Locate the cell with the specified text and output its [X, Y] center coordinate. 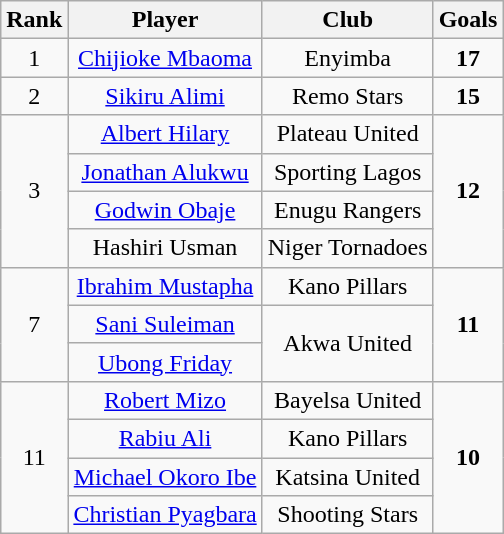
Godwin Obaje [165, 210]
Sporting Lagos [348, 172]
17 [468, 58]
Rank [34, 20]
Christian Pyagbara [165, 515]
12 [468, 191]
Ibrahim Mustapha [165, 286]
Jonathan Alukwu [165, 172]
1 [34, 58]
Club [348, 20]
Albert Hilary [165, 134]
Hashiri Usman [165, 248]
3 [34, 191]
Sikiru Alimi [165, 96]
10 [468, 457]
Sani Suleiman [165, 324]
Enyimba [348, 58]
Michael Okoro Ibe [165, 477]
15 [468, 96]
Chijioke Mbaoma [165, 58]
Niger Tornadoes [348, 248]
Akwa United [348, 343]
Ubong Friday [165, 362]
7 [34, 324]
Katsina United [348, 477]
Goals [468, 20]
Robert Mizo [165, 400]
Remo Stars [348, 96]
Bayelsa United [348, 400]
Rabiu Ali [165, 438]
Plateau United [348, 134]
Enugu Rangers [348, 210]
Shooting Stars [348, 515]
Player [165, 20]
2 [34, 96]
